Detect which cell encompasses the target text, then output its (X, Y) center coordinate. 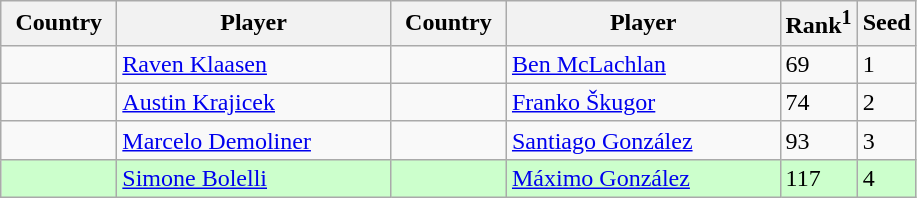
Máximo González (643, 178)
1 (886, 64)
2 (886, 102)
Franko Škugor (643, 102)
Marcelo Demoliner (254, 140)
3 (886, 140)
93 (818, 140)
Seed (886, 24)
74 (818, 102)
Raven Klaasen (254, 64)
69 (818, 64)
Ben McLachlan (643, 64)
117 (818, 178)
Santiago González (643, 140)
Rank1 (818, 24)
4 (886, 178)
Simone Bolelli (254, 178)
Austin Krajicek (254, 102)
